Pinpoint the cell where the given text exists, returning its [X, Y] midpoint coordinate. 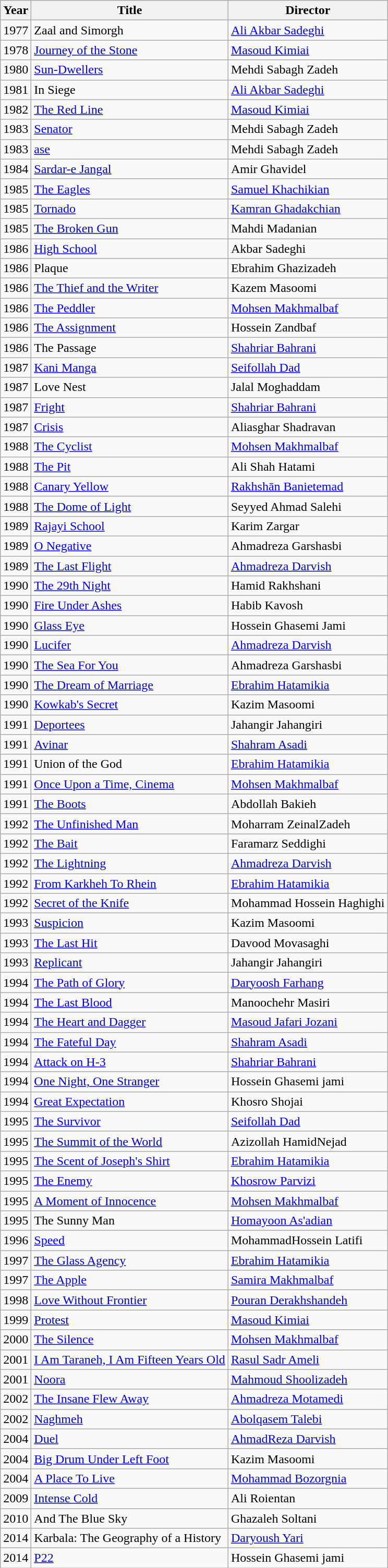
The Peddler [130, 308]
Azizollah HamidNejad [308, 1141]
Khosrow Parvizi [308, 1181]
1982 [16, 109]
Ahmadreza Motamedi [308, 1399]
Homayoon As'adian [308, 1221]
The Glass Agency [130, 1260]
Crisis [130, 427]
The Pit [130, 467]
Ebrahim Ghazizadeh [308, 268]
Daryoush Yari [308, 1538]
Ali Shah Hatami [308, 467]
Union of the God [130, 764]
In Siege [130, 90]
Mahmoud Shoolizadeh [308, 1379]
Pouran Derakhshandeh [308, 1300]
Daryoosh Farhang [308, 983]
1999 [16, 1320]
Attack on H-3 [130, 1062]
The Fateful Day [130, 1042]
Replicant [130, 963]
The Scent of Joseph's Shirt [130, 1161]
From Karkheh To Rhein [130, 884]
Kamran Ghadakchian [308, 209]
The Sunny Man [130, 1221]
The Bait [130, 843]
The Cyclist [130, 447]
Jalal Moghaddam [308, 387]
Avinar [130, 744]
The 29th Night [130, 586]
Abdollah Bakieh [308, 804]
Aliasghar Shadravan [308, 427]
The Sea For You [130, 665]
2009 [16, 1498]
1984 [16, 169]
The Red Line [130, 109]
1978 [16, 50]
Amir Ghavidel [308, 169]
High School [130, 249]
Hossein Zandbaf [308, 328]
Masoud Jafari Jozani [308, 1022]
Sun-Dwellers [130, 70]
The Last Hit [130, 943]
Faramarz Seddighi [308, 843]
Title [130, 10]
Seyyed Ahmad Salehi [308, 506]
Samira Makhmalbaf [308, 1280]
The Passage [130, 348]
The Eagles [130, 189]
Speed [130, 1241]
1996 [16, 1241]
Khosro Shojai [308, 1101]
Tornado [130, 209]
Senator [130, 129]
The Boots [130, 804]
Manoochehr Masiri [308, 1002]
Kani Manga [130, 367]
Samuel Khachikian [308, 189]
Mohammad Bozorgnia [308, 1478]
Abolqasem Talebi [308, 1419]
Director [308, 10]
Love Nest [130, 387]
Canary Yellow [130, 486]
Moharram ZeinalZadeh [308, 824]
Journey of the Stone [130, 50]
2010 [16, 1518]
Intense Cold [130, 1498]
MohammadHossein Latifi [308, 1241]
Ghazaleh Soltani [308, 1518]
Once Upon a Time, Cinema [130, 784]
Deportees [130, 725]
1980 [16, 70]
Davood Movasaghi [308, 943]
Love Without Frontier [130, 1300]
Mahdi Madanian [308, 228]
ase [130, 149]
The Survivor [130, 1121]
The Insane Flew Away [130, 1399]
Year [16, 10]
The Dream of Marriage [130, 685]
Glass Eye [130, 626]
And The Blue Sky [130, 1518]
A Moment of Innocence [130, 1200]
One Night, One Stranger [130, 1082]
Noora [130, 1379]
Kowkab's Secret [130, 705]
Protest [130, 1320]
Kazem Masoomi [308, 288]
The Summit of the World [130, 1141]
The Last Flight [130, 566]
Rakhshān Banietemad [308, 486]
The Assignment [130, 328]
Lucifer [130, 645]
1998 [16, 1300]
Duel [130, 1439]
AhmadReza Darvish [308, 1439]
Karbala: The Geography of a History [130, 1538]
Sardar-e Jangal [130, 169]
The Dome of Light [130, 506]
A Place To Live [130, 1478]
Fright [130, 407]
The Unfinished Man [130, 824]
1981 [16, 90]
The Heart and Dagger [130, 1022]
The Last Blood [130, 1002]
Secret of the Knife [130, 903]
Fire Under Ashes [130, 606]
Ali Roientan [308, 1498]
2000 [16, 1340]
Suspicion [130, 923]
The Broken Gun [130, 228]
Plaque [130, 268]
Mohammad Hossein Haghighi [308, 903]
Big Drum Under Left Foot [130, 1459]
The Thief and the Writer [130, 288]
The Enemy [130, 1181]
O Negative [130, 546]
Akbar Sadeghi [308, 249]
Hamid Rakhshani [308, 586]
Zaal and Simorgh [130, 30]
The Silence [130, 1340]
I Am Taraneh, I Am Fifteen Years Old [130, 1359]
P22 [130, 1558]
The Path of Glory [130, 983]
Rasul Sadr Ameli [308, 1359]
The Apple [130, 1280]
The Lightning [130, 863]
Great Expectation [130, 1101]
1977 [16, 30]
Karim Zargar [308, 526]
Hossein Ghasemi Jami [308, 626]
Rajayi School [130, 526]
Habib Kavosh [308, 606]
Naghmeh [130, 1419]
